Determine the (x, y) coordinate at the center of the cell enclosing the given text.  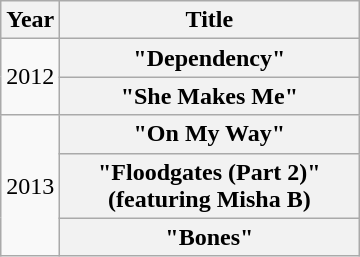
"Floodgates (Part 2)"(featuring Misha B) (210, 186)
Year (30, 20)
"Bones" (210, 237)
2013 (30, 186)
"Dependency" (210, 58)
Title (210, 20)
"On My Way" (210, 134)
2012 (30, 77)
"She Makes Me" (210, 96)
